Find where the given text appears and provide that cell's center as [X, Y] coordinate. 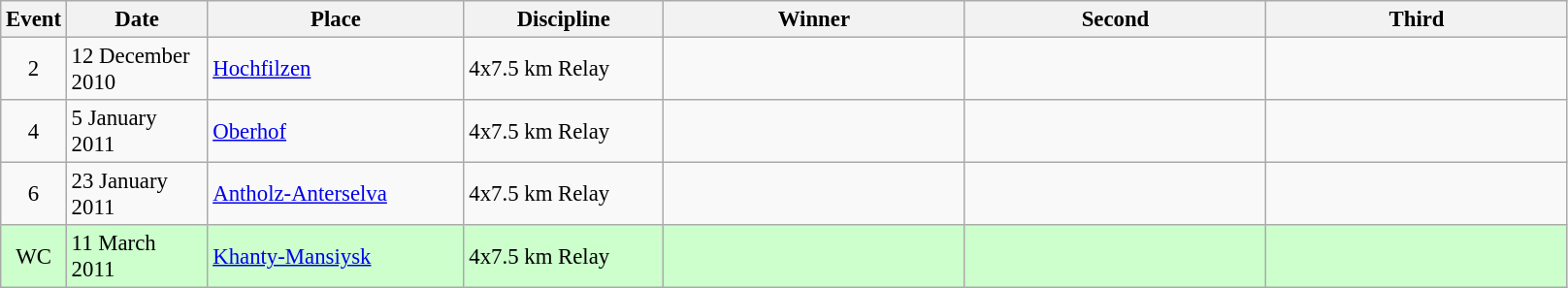
12 December 2010 [137, 70]
Winner [815, 19]
5 January 2011 [137, 132]
Second [1116, 19]
23 January 2011 [137, 194]
Event [34, 19]
6 [34, 194]
4 [34, 132]
Oberhof [336, 132]
Hochfilzen [336, 70]
11 March 2011 [137, 256]
Third [1417, 19]
Khanty-Mansiysk [336, 256]
Date [137, 19]
2 [34, 70]
WC [34, 256]
Discipline [564, 19]
Place [336, 19]
Antholz-Anterselva [336, 194]
